Scan for the cell matching the given text and deliver its (X, Y) coordinate at center. 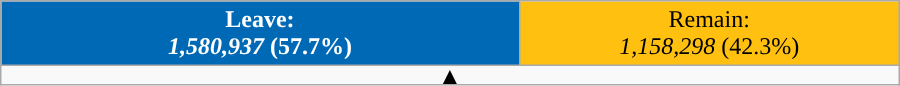
Leave:1,580,937 (57.7%) (260, 34)
Remain: 1,158,298 (42.3%) (709, 34)
